Locate the cell with the specified text and output its [x, y] center coordinate. 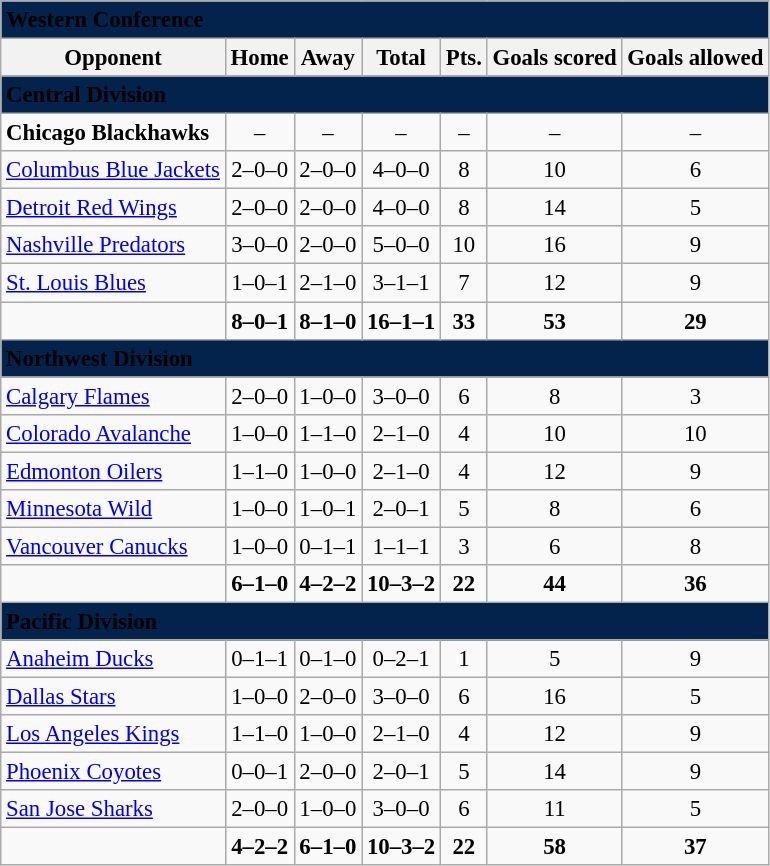
29 [696, 321]
Home [260, 58]
Columbus Blue Jackets [113, 170]
0–0–1 [260, 772]
0–1–0 [328, 659]
44 [554, 584]
Anaheim Ducks [113, 659]
Western Conference [385, 20]
36 [696, 584]
Los Angeles Kings [113, 734]
37 [696, 847]
Nashville Predators [113, 245]
Central Division [385, 95]
San Jose Sharks [113, 809]
Vancouver Canucks [113, 546]
Phoenix Coyotes [113, 772]
Minnesota Wild [113, 509]
3–1–1 [402, 283]
5–0–0 [402, 245]
Away [328, 58]
7 [464, 283]
Edmonton Oilers [113, 471]
1–1–1 [402, 546]
53 [554, 321]
Colorado Avalanche [113, 433]
Pacific Division [385, 621]
8–1–0 [328, 321]
Pts. [464, 58]
Dallas Stars [113, 697]
1 [464, 659]
Opponent [113, 58]
11 [554, 809]
Northwest Division [385, 358]
8–0–1 [260, 321]
33 [464, 321]
Chicago Blackhawks [113, 133]
58 [554, 847]
Calgary Flames [113, 396]
Goals scored [554, 58]
16–1–1 [402, 321]
St. Louis Blues [113, 283]
0–2–1 [402, 659]
Detroit Red Wings [113, 208]
Goals allowed [696, 58]
Total [402, 58]
